Find where the given text appears and provide that cell's center as (x, y) coordinate. 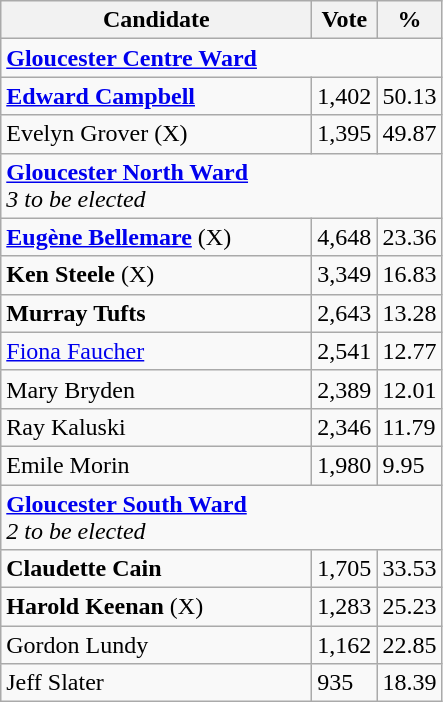
1,395 (344, 134)
1,402 (344, 96)
Edward Campbell (156, 96)
1,162 (344, 645)
935 (344, 683)
Candidate (156, 20)
23.36 (410, 237)
Claudette Cain (156, 569)
Evelyn Grover (X) (156, 134)
% (410, 20)
2,346 (344, 427)
Vote (344, 20)
13.28 (410, 313)
Gloucester North Ward 3 to be elected (222, 186)
Emile Morin (156, 465)
16.83 (410, 275)
3,349 (344, 275)
2,389 (344, 389)
4,648 (344, 237)
49.87 (410, 134)
22.85 (410, 645)
2,541 (344, 351)
25.23 (410, 607)
1,705 (344, 569)
Mary Bryden (156, 389)
Harold Keenan (X) (156, 607)
Ken Steele (X) (156, 275)
1,980 (344, 465)
12.01 (410, 389)
Jeff Slater (156, 683)
Fiona Faucher (156, 351)
2,643 (344, 313)
33.53 (410, 569)
12.77 (410, 351)
Gordon Lundy (156, 645)
Murray Tufts (156, 313)
11.79 (410, 427)
Gloucester Centre Ward (222, 58)
50.13 (410, 96)
Gloucester South Ward 2 to be elected (222, 516)
1,283 (344, 607)
9.95 (410, 465)
18.39 (410, 683)
Ray Kaluski (156, 427)
Eugène Bellemare (X) (156, 237)
